Scan for the cell matching the given text and deliver its [x, y] coordinate at center. 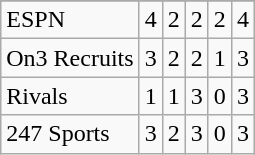
247 Sports [70, 134]
On3 Recruits [70, 58]
Rivals [70, 96]
ESPN [70, 20]
